Pinpoint the cell where the given text exists, returning its (X, Y) midpoint coordinate. 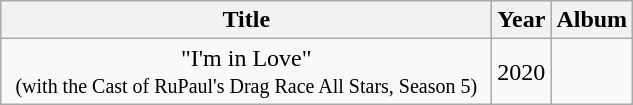
"I'm in Love"(with the Cast of RuPaul's Drag Race All Stars, Season 5) (246, 72)
Album (592, 20)
Title (246, 20)
Year (522, 20)
2020 (522, 72)
